For the text-containing cell, return its midpoint in (X, Y) coordinate format. 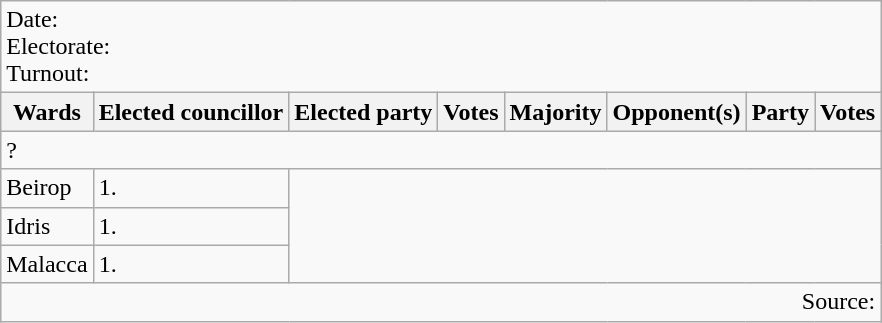
Idris (47, 226)
? (441, 150)
Source: (441, 302)
Opponent(s) (676, 112)
Malacca (47, 264)
Party (780, 112)
Wards (47, 112)
Elected councillor (191, 112)
Beirop (47, 188)
Date: Electorate: Turnout: (441, 47)
Elected party (364, 112)
Majority (556, 112)
